Output the (X, Y) coordinate of the center of the cell containing the given text.  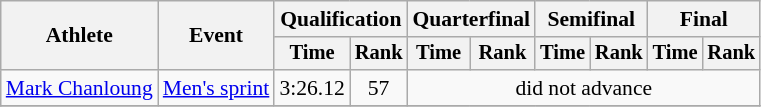
57 (379, 88)
3:26.12 (312, 88)
Event (216, 36)
Mark Chanloung (80, 88)
Final (704, 19)
Athlete (80, 36)
Men's sprint (216, 88)
Semifinal (591, 19)
Quarterfinal (471, 19)
did not advance (584, 88)
Qualification (340, 19)
